Scan for the cell matching the given text and deliver its (X, Y) coordinate at center. 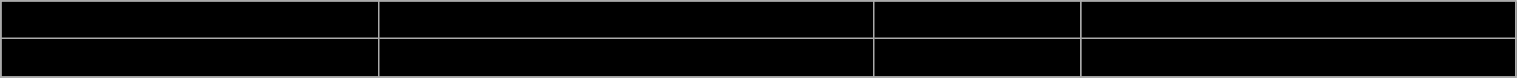
6-2, Mercyhurst (1298, 20)
9-1, Mercyhurst (1298, 58)
September 22 (190, 58)
PWHL (977, 58)
Western Mustangs (626, 20)
Whitby Wolves (626, 58)
CIS (977, 20)
September 21 (190, 20)
